Locate the cell with the specified text and output its [X, Y] center coordinate. 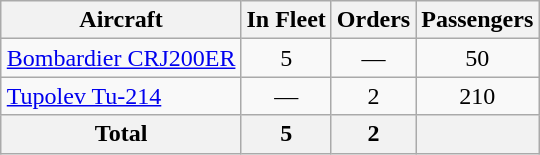
Aircraft [121, 20]
210 [478, 96]
Passengers [478, 20]
Tupolev Tu-214 [121, 96]
In Fleet [286, 20]
Total [121, 134]
50 [478, 58]
Bombardier CRJ200ER [121, 58]
Orders [373, 20]
